Identify which cell holds the provided text, then report its [X, Y] central coordinate. 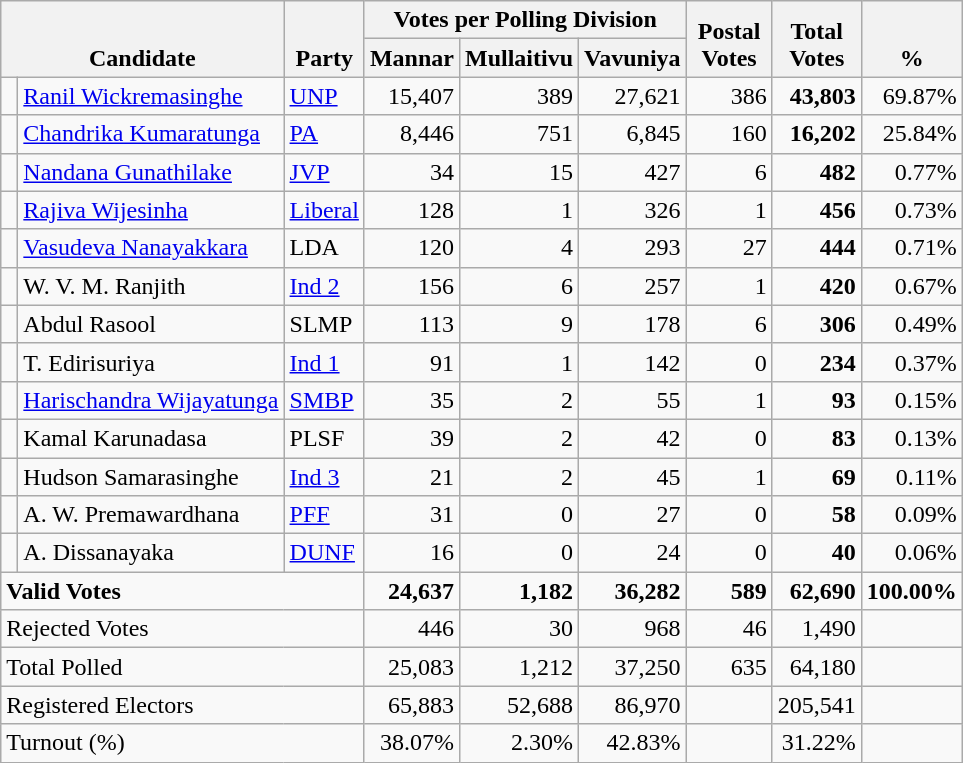
55 [633, 400]
Rajiva Wijesinha [151, 210]
1,490 [816, 629]
Valid Votes [183, 591]
58 [816, 515]
0.67% [912, 286]
34 [412, 172]
128 [412, 210]
456 [816, 210]
83 [816, 438]
0.13% [912, 438]
Ind 3 [324, 477]
968 [633, 629]
46 [729, 629]
A. Dissanayaka [151, 553]
306 [816, 324]
65,883 [412, 705]
4 [518, 248]
45 [633, 477]
35 [412, 400]
0.71% [912, 248]
160 [729, 134]
Total Votes [816, 39]
Candidate [142, 39]
Votes per Polling Division [525, 20]
156 [412, 286]
16,202 [816, 134]
Turnout (%) [183, 743]
120 [412, 248]
62,690 [816, 591]
Vavuniya [633, 58]
Mullaitivu [518, 58]
SMBP [324, 400]
PostalVotes [729, 39]
21 [412, 477]
326 [633, 210]
Chandrika Kumaratunga [151, 134]
0.37% [912, 362]
Liberal [324, 210]
Ind 2 [324, 286]
16 [412, 553]
Total Polled [183, 667]
0.11% [912, 477]
15 [518, 172]
42 [633, 438]
482 [816, 172]
69 [816, 477]
178 [633, 324]
UNP [324, 96]
0.73% [912, 210]
24,637 [412, 591]
SLMP [324, 324]
PFF [324, 515]
LDA [324, 248]
420 [816, 286]
37,250 [633, 667]
0.15% [912, 400]
9 [518, 324]
25,083 [412, 667]
Ranil Wickremasinghe [151, 96]
Registered Electors [183, 705]
Nandana Gunathilake [151, 172]
64,180 [816, 667]
1,182 [518, 591]
427 [633, 172]
205,541 [816, 705]
Vasudeva Nanayakkara [151, 248]
39 [412, 438]
24 [633, 553]
751 [518, 134]
589 [729, 591]
0.77% [912, 172]
93 [816, 400]
444 [816, 248]
386 [729, 96]
69.87% [912, 96]
234 [816, 362]
389 [518, 96]
8,446 [412, 134]
Ind 1 [324, 362]
86,970 [633, 705]
DUNF [324, 553]
2.30% [518, 743]
52,688 [518, 705]
6,845 [633, 134]
25.84% [912, 134]
JVP [324, 172]
113 [412, 324]
293 [633, 248]
100.00% [912, 591]
38.07% [412, 743]
1,212 [518, 667]
Hudson Samarasinghe [151, 477]
27,621 [633, 96]
Party [324, 39]
0.09% [912, 515]
T. Edirisuriya [151, 362]
40 [816, 553]
PLSF [324, 438]
Mannar [412, 58]
30 [518, 629]
A. W. Premawardhana [151, 515]
43,803 [816, 96]
31 [412, 515]
36,282 [633, 591]
W. V. M. Ranjith [151, 286]
31.22% [816, 743]
635 [729, 667]
257 [633, 286]
0.06% [912, 553]
91 [412, 362]
0.49% [912, 324]
PA [324, 134]
Harischandra Wijayatunga [151, 400]
Rejected Votes [183, 629]
42.83% [633, 743]
142 [633, 362]
Abdul Rasool [151, 324]
Kamal Karunadasa [151, 438]
% [912, 39]
15,407 [412, 96]
446 [412, 629]
